For the text-containing cell, return its midpoint in (x, y) coordinate format. 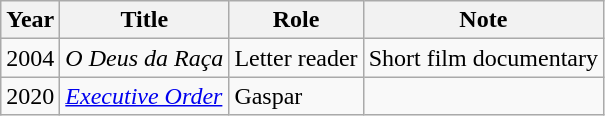
Executive Order (144, 96)
Title (144, 20)
Letter reader (296, 58)
Short film documentary (483, 58)
2020 (30, 96)
Role (296, 20)
O Deus da Raça (144, 58)
Year (30, 20)
Note (483, 20)
Gaspar (296, 96)
2004 (30, 58)
